Capture the cell that displays the provided text and extract its [x, y] central coordinate. 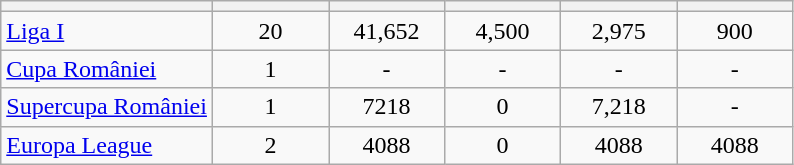
41,652 [386, 31]
Supercupa României [107, 107]
2 [270, 145]
Liga I [107, 31]
7,218 [619, 107]
4,500 [503, 31]
900 [735, 31]
Europa League [107, 145]
2,975 [619, 31]
7218 [386, 107]
20 [270, 31]
Cupa României [107, 69]
